Scan for the cell matching the given text and deliver its (x, y) coordinate at center. 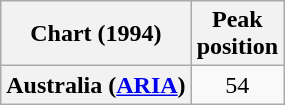
Chart (1994) (96, 34)
54 (237, 85)
Australia (ARIA) (96, 85)
Peakposition (237, 34)
